Return the (x, y) coordinate for the center point of the cell that contains the specified text.  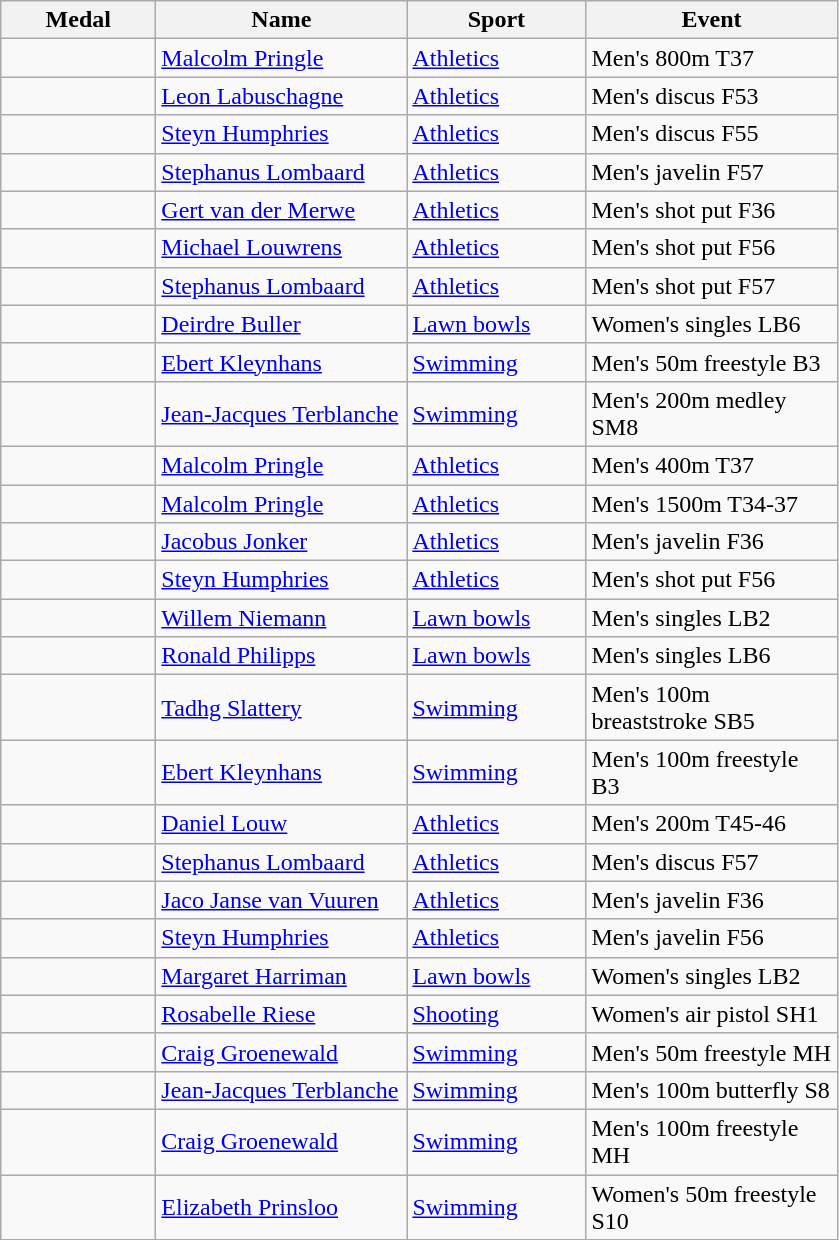
Men's 100m freestyle B3 (712, 772)
Men's singles LB2 (712, 618)
Men's shot put F57 (712, 286)
Men's javelin F57 (712, 172)
Men's 400m T37 (712, 465)
Sport (496, 20)
Daniel Louw (282, 824)
Deirdre Buller (282, 324)
Men's 100m breaststroke SB5 (712, 708)
Men's singles LB6 (712, 656)
Men's 50m freestyle B3 (712, 362)
Men's 100m freestyle MH (712, 1142)
Leon Labuschagne (282, 96)
Men's 200m T45-46 (712, 824)
Women's singles LB2 (712, 976)
Name (282, 20)
Ronald Philipps (282, 656)
Elizabeth Prinsloo (282, 1206)
Jaco Janse van Vuuren (282, 900)
Gert van der Merwe (282, 210)
Men's 100m butterfly S8 (712, 1090)
Men's discus F55 (712, 134)
Men's 800m T37 (712, 58)
Tadhg Slattery (282, 708)
Rosabelle Riese (282, 1014)
Men's shot put F36 (712, 210)
Men's discus F53 (712, 96)
Women's singles LB6 (712, 324)
Men's javelin F56 (712, 938)
Men's 1500m T34-37 (712, 503)
Men's 200m medley SM8 (712, 414)
Shooting (496, 1014)
Men's discus F57 (712, 862)
Men's 50m freestyle MH (712, 1052)
Event (712, 20)
Women's air pistol SH1 (712, 1014)
Willem Niemann (282, 618)
Michael Louwrens (282, 248)
Women's 50m freestyle S10 (712, 1206)
Medal (78, 20)
Margaret Harriman (282, 976)
Jacobus Jonker (282, 542)
